Detect which cell encompasses the target text, then output its (x, y) center coordinate. 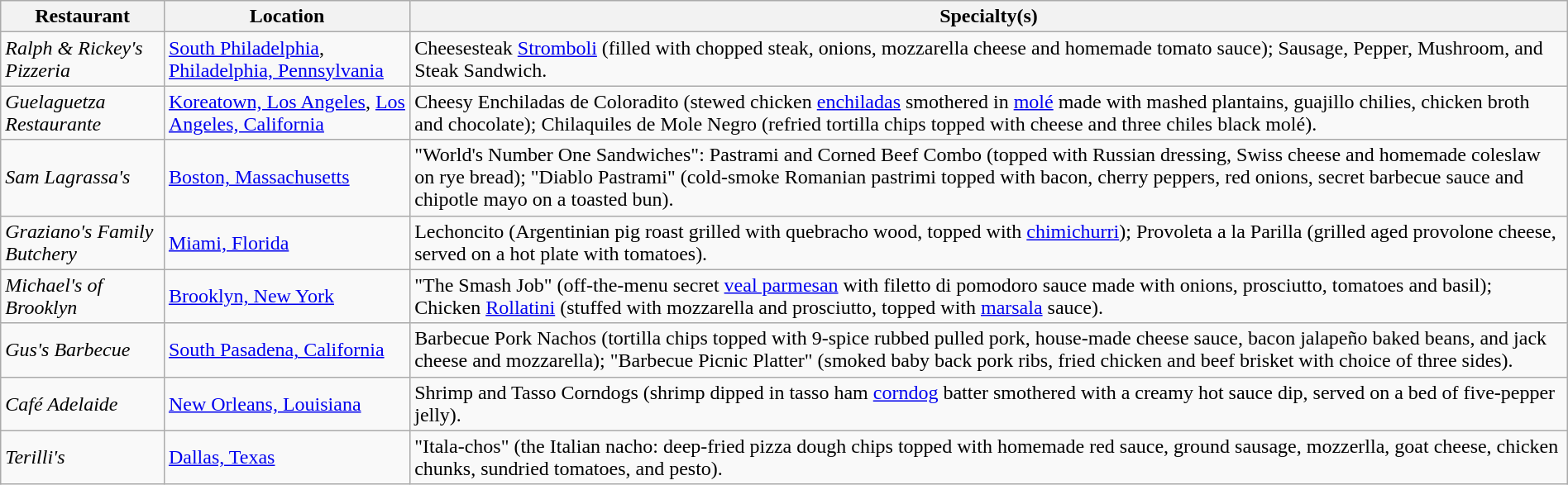
Boston, Massachusetts (286, 178)
Sam Lagrassa's (83, 178)
Café Adelaide (83, 403)
Graziano's Family Butchery (83, 243)
Location (286, 17)
Michael's of Brooklyn (83, 296)
Gus's Barbecue (83, 350)
Koreatown, Los Angeles, Los Angeles, California (286, 112)
Ralph & Rickey's Pizzeria (83, 59)
South Philadelphia, Philadelphia, Pennsylvania (286, 59)
New Orleans, Louisiana (286, 403)
Guelaguetza Restaurante (83, 112)
Specialty(s) (989, 17)
Miami, Florida (286, 243)
Terilli's (83, 458)
Dallas, Texas (286, 458)
South Pasadena, California (286, 350)
Shrimp and Tasso Corndogs (shrimp dipped in tasso ham corndog batter smothered with a creamy hot sauce dip, served on a bed of five-pepper jelly). (989, 403)
Restaurant (83, 17)
Brooklyn, New York (286, 296)
